Pinpoint the cell where the given text exists, returning its [x, y] midpoint coordinate. 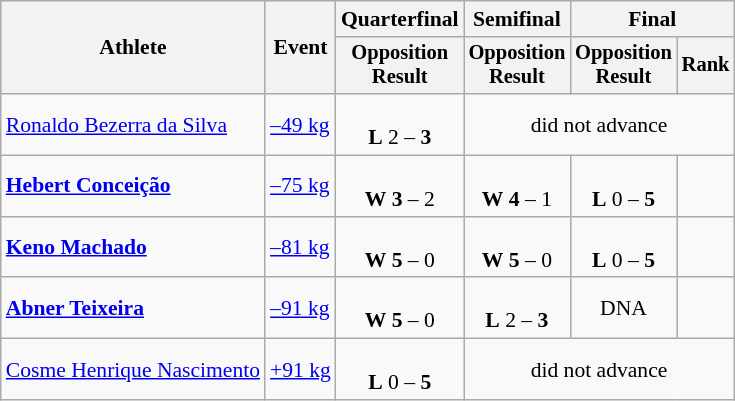
Hebert Conceição [133, 186]
Abner Teixeira [133, 308]
Ronaldo Bezerra da Silva [133, 124]
Rank [706, 66]
–49 kg [300, 124]
Semifinal [518, 19]
Cosme Henrique Nascimento [133, 370]
Final [652, 19]
W 3 – 2 [400, 186]
+91 kg [300, 370]
DNA [624, 308]
W 4 – 1 [518, 186]
Quarterfinal [400, 19]
–81 kg [300, 248]
–75 kg [300, 186]
–91 kg [300, 308]
Event [300, 48]
Athlete [133, 48]
Keno Machado [133, 248]
